From the cell containing the given text, extract its center point as [X, Y] coordinate. 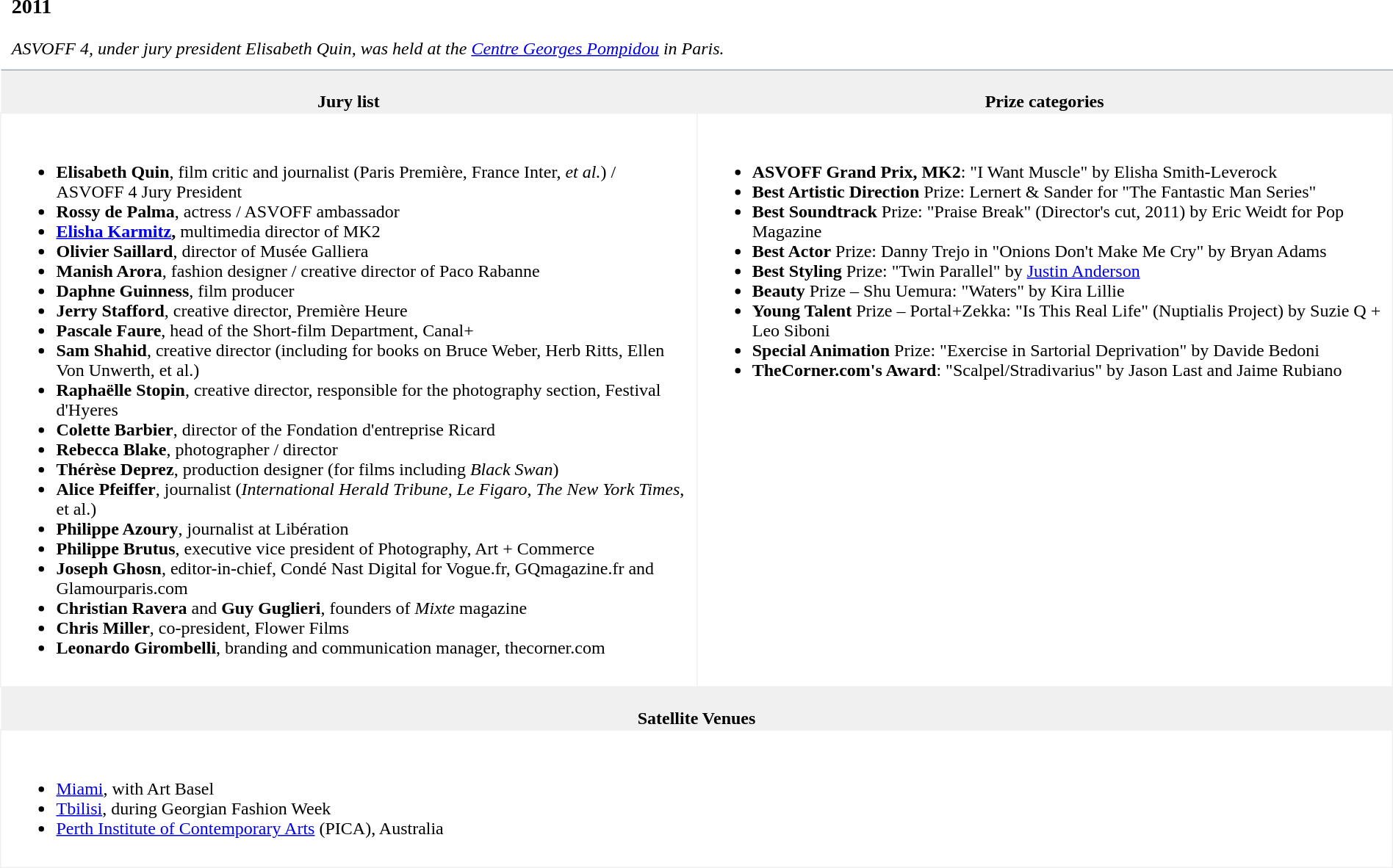
Prize categories [1045, 92]
Jury list [348, 92]
Miami, with Art BaselTbilisi, during Georgian Fashion WeekPerth Institute of Contemporary Arts (PICA), Australia [696, 799]
Satellite Venues [696, 709]
